Extract the [x, y] coordinate from the center of the cell holding the provided text.  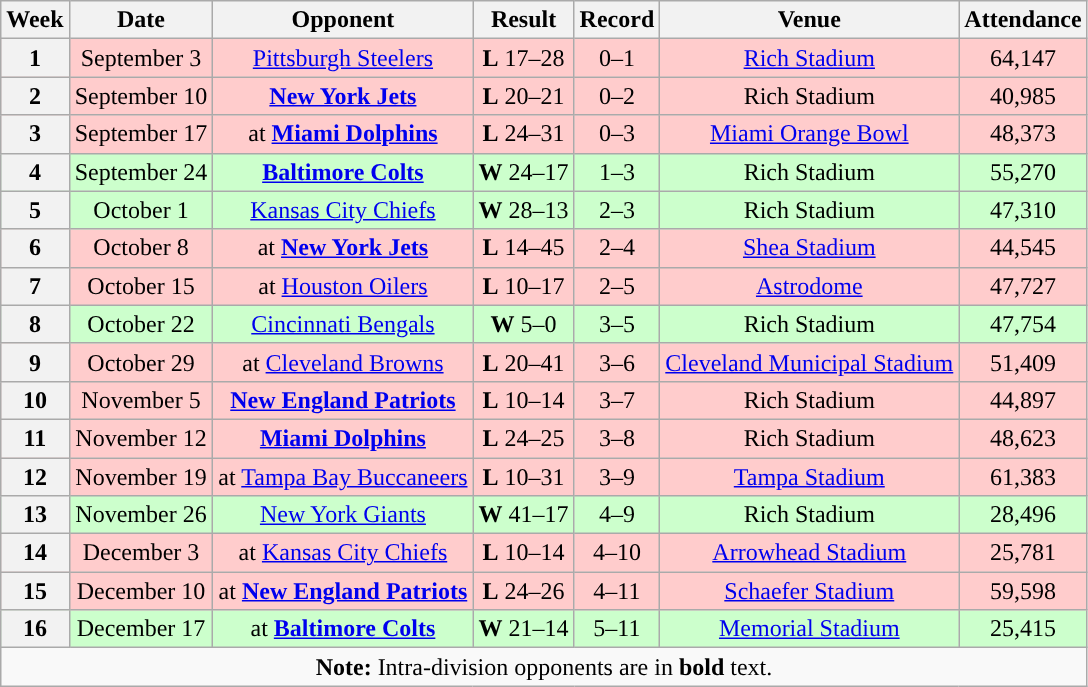
September 10 [141, 96]
4–10 [617, 553]
Memorial Stadium [810, 629]
4–11 [617, 591]
Shea Stadium [810, 248]
New York Giants [343, 515]
September 3 [141, 58]
28,496 [1023, 515]
November 5 [141, 400]
13 [35, 515]
1 [35, 58]
October 29 [141, 362]
48,623 [1023, 438]
L 24–25 [524, 438]
11 [35, 438]
7 [35, 286]
Week [35, 20]
5 [35, 210]
Schaefer Stadium [810, 591]
L 20–41 [524, 362]
47,754 [1023, 324]
November 19 [141, 477]
New England Patriots [343, 400]
December 3 [141, 553]
W 41–17 [524, 515]
Cleveland Municipal Stadium [810, 362]
Result [524, 20]
Miami Dolphins [343, 438]
Miami Orange Bowl [810, 134]
3–7 [617, 400]
0–3 [617, 134]
L 24–26 [524, 591]
Attendance [1023, 20]
W 28–13 [524, 210]
L 10–31 [524, 477]
at Miami Dolphins [343, 134]
L 10–17 [524, 286]
November 12 [141, 438]
October 22 [141, 324]
3 [35, 134]
5–11 [617, 629]
1–3 [617, 172]
September 24 [141, 172]
61,383 [1023, 477]
Astrodome [810, 286]
47,727 [1023, 286]
September 17 [141, 134]
8 [35, 324]
Note: Intra-division opponents are in bold text. [544, 667]
at Kansas City Chiefs [343, 553]
Date [141, 20]
L 17–28 [524, 58]
Opponent [343, 20]
October 1 [141, 210]
at New England Patriots [343, 591]
9 [35, 362]
December 10 [141, 591]
November 26 [141, 515]
48,373 [1023, 134]
44,545 [1023, 248]
0–1 [617, 58]
New York Jets [343, 96]
64,147 [1023, 58]
16 [35, 629]
59,598 [1023, 591]
W 5–0 [524, 324]
at Houston Oilers [343, 286]
Venue [810, 20]
October 8 [141, 248]
Kansas City Chiefs [343, 210]
2–3 [617, 210]
at Baltimore Colts [343, 629]
40,985 [1023, 96]
W 24–17 [524, 172]
10 [35, 400]
2–5 [617, 286]
3–8 [617, 438]
2–4 [617, 248]
51,409 [1023, 362]
L 24–31 [524, 134]
L 14–45 [524, 248]
47,310 [1023, 210]
W 21–14 [524, 629]
at Tampa Bay Buccaneers [343, 477]
October 15 [141, 286]
at Cleveland Browns [343, 362]
Record [617, 20]
14 [35, 553]
3–9 [617, 477]
L 20–21 [524, 96]
15 [35, 591]
December 17 [141, 629]
12 [35, 477]
Pittsburgh Steelers [343, 58]
3–5 [617, 324]
3–6 [617, 362]
55,270 [1023, 172]
25,781 [1023, 553]
Arrowhead Stadium [810, 553]
0–2 [617, 96]
at New York Jets [343, 248]
2 [35, 96]
4 [35, 172]
4–9 [617, 515]
Baltimore Colts [343, 172]
Tampa Stadium [810, 477]
Cincinnati Bengals [343, 324]
25,415 [1023, 629]
44,897 [1023, 400]
6 [35, 248]
